Extract the (x, y) coordinate from the center of the cell holding the provided text.  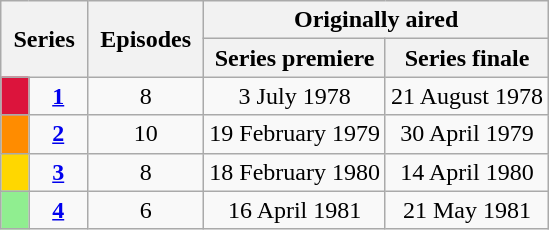
3 July 1978 (295, 96)
Series premiere (295, 58)
18 February 1980 (295, 172)
6 (146, 210)
2 (58, 134)
30 April 1979 (466, 134)
10 (146, 134)
1 (58, 96)
3 (58, 172)
19 February 1979 (295, 134)
Series finale (466, 58)
Series (44, 39)
21 May 1981 (466, 210)
16 April 1981 (295, 210)
Episodes (146, 39)
4 (58, 210)
21 August 1978 (466, 96)
14 April 1980 (466, 172)
Originally aired (376, 20)
